Find where the given text appears and provide that cell's center as (x, y) coordinate. 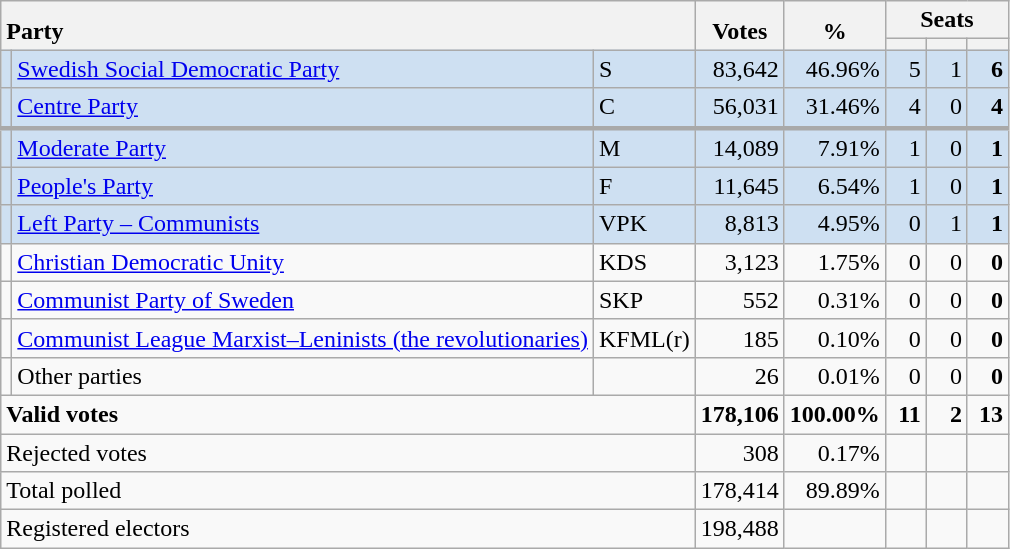
26 (740, 376)
56,031 (740, 108)
11 (906, 414)
185 (740, 338)
4.95% (834, 224)
6 (988, 69)
11,645 (740, 186)
Votes (740, 26)
SKP (644, 300)
5 (906, 69)
S (644, 69)
Valid votes (348, 414)
552 (740, 300)
6.54% (834, 186)
308 (740, 453)
Christian Democratic Unity (303, 262)
100.00% (834, 414)
Rejected votes (348, 453)
89.89% (834, 491)
Communist League Marxist–Leninists (the revolutionaries) (303, 338)
83,642 (740, 69)
0.01% (834, 376)
Total polled (348, 491)
Registered electors (348, 529)
13 (988, 414)
Swedish Social Democratic Party (303, 69)
8,813 (740, 224)
31.46% (834, 108)
VPK (644, 224)
C (644, 108)
198,488 (740, 529)
Other parties (303, 376)
7.91% (834, 148)
1.75% (834, 262)
178,106 (740, 414)
0.10% (834, 338)
2 (946, 414)
178,414 (740, 491)
Communist Party of Sweden (303, 300)
KDS (644, 262)
Seats (946, 20)
People's Party (303, 186)
Left Party – Communists (303, 224)
M (644, 148)
46.96% (834, 69)
F (644, 186)
Party (348, 26)
0.17% (834, 453)
Centre Party (303, 108)
0.31% (834, 300)
% (834, 26)
14,089 (740, 148)
Moderate Party (303, 148)
KFML(r) (644, 338)
3,123 (740, 262)
